Pinpoint the cell where the given text exists, returning its [x, y] midpoint coordinate. 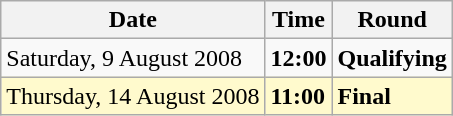
Final [392, 96]
11:00 [298, 96]
Date [133, 20]
Saturday, 9 August 2008 [133, 58]
Time [298, 20]
12:00 [298, 58]
Round [392, 20]
Thursday, 14 August 2008 [133, 96]
Qualifying [392, 58]
